Output the [X, Y] coordinate of the center of the cell containing the given text.  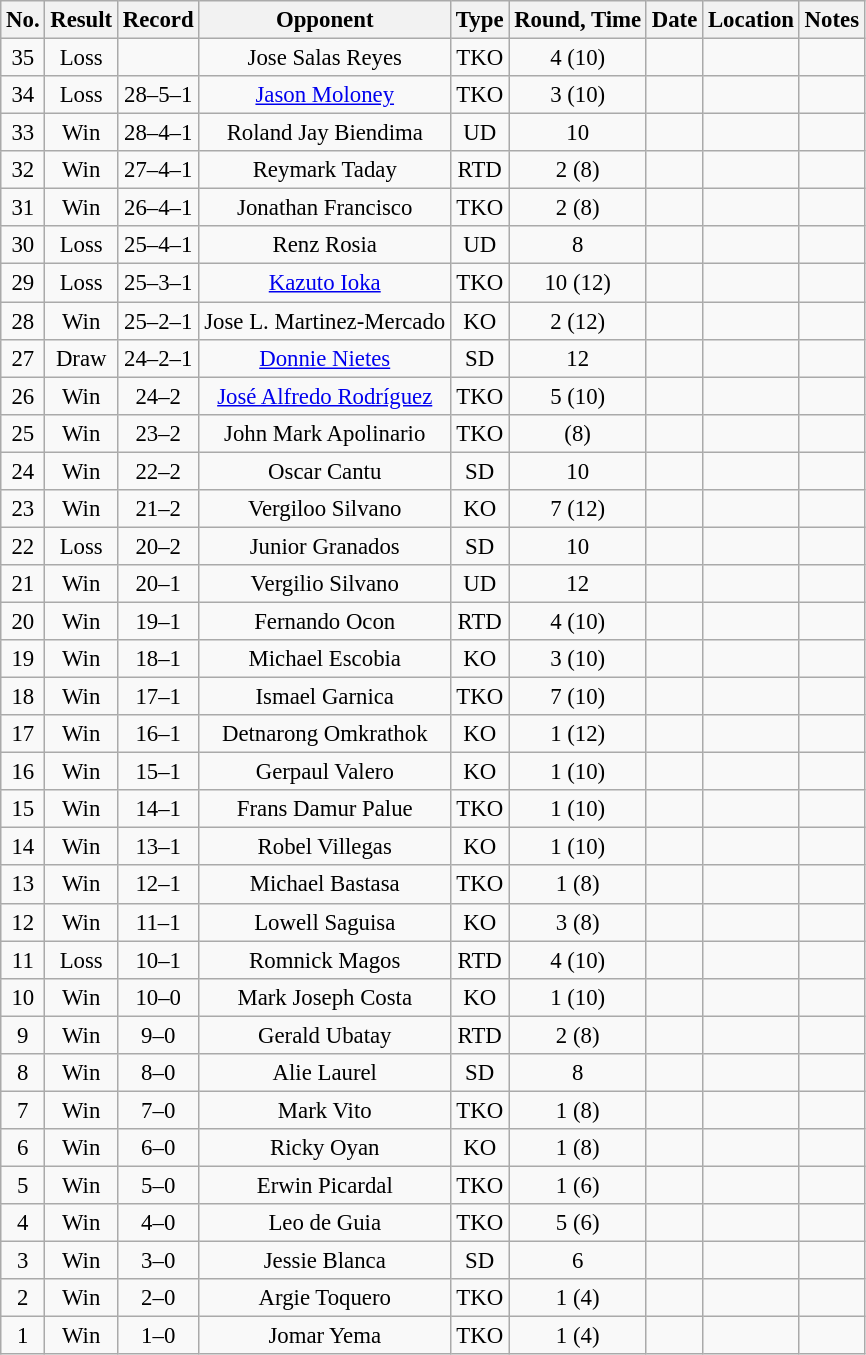
5 [23, 1185]
17–1 [158, 697]
18–1 [158, 659]
Lowell Saguisa [325, 922]
10–0 [158, 997]
2–0 [158, 1298]
Donnie Nietes [325, 358]
2 (12) [578, 321]
26 [23, 396]
15 [23, 809]
Ricky Oyan [325, 1148]
26–4–1 [158, 208]
10–1 [158, 960]
1 [23, 1336]
Type [480, 20]
Frans Damur Palue [325, 809]
Alie Laurel [325, 1073]
25 [23, 433]
Junior Granados [325, 546]
Opponent [325, 20]
3 (8) [578, 922]
Record [158, 20]
30 [23, 245]
6–0 [158, 1148]
4–0 [158, 1223]
Location [752, 20]
5 (6) [578, 1223]
25–4–1 [158, 245]
Oscar Cantu [325, 471]
29 [23, 283]
Mark Joseph Costa [325, 997]
Erwin Picardal [325, 1185]
28–4–1 [158, 133]
18 [23, 697]
17 [23, 734]
25–3–1 [158, 283]
13–1 [158, 847]
13 [23, 885]
20–2 [158, 546]
Mark Vito [325, 1110]
24 [23, 471]
(8) [578, 433]
Kazuto Ioka [325, 283]
Jose Salas Reyes [325, 58]
33 [23, 133]
27–4–1 [158, 170]
Reymark Taday [325, 170]
Jonathan Francisco [325, 208]
Jason Moloney [325, 95]
24–2–1 [158, 358]
8–0 [158, 1073]
Round, Time [578, 20]
Jomar Yema [325, 1336]
14–1 [158, 809]
24–2 [158, 396]
21–2 [158, 509]
16 [23, 772]
Result [82, 20]
19 [23, 659]
Vergilio Silvano [325, 584]
21 [23, 584]
Draw [82, 358]
7–0 [158, 1110]
1–0 [158, 1336]
23 [23, 509]
15–1 [158, 772]
Robel Villegas [325, 847]
22–2 [158, 471]
5 (10) [578, 396]
9 [23, 1035]
4 [23, 1223]
Argie Toquero [325, 1298]
19–1 [158, 621]
14 [23, 847]
28–5–1 [158, 95]
7 [23, 1110]
Jessie Blanca [325, 1261]
22 [23, 546]
No. [23, 20]
35 [23, 58]
Romnick Magos [325, 960]
12–1 [158, 885]
Notes [832, 20]
Fernando Ocon [325, 621]
Gerpaul Valero [325, 772]
Detnarong Omkrathok [325, 734]
1 (12) [578, 734]
23–2 [158, 433]
1 (6) [578, 1185]
7 (10) [578, 697]
9–0 [158, 1035]
Gerald Ubatay [325, 1035]
7 (12) [578, 509]
Vergiloo Silvano [325, 509]
34 [23, 95]
10 (12) [578, 283]
20 [23, 621]
Date [674, 20]
José Alfredo Rodríguez [325, 396]
5–0 [158, 1185]
20–1 [158, 584]
16–1 [158, 734]
25–2–1 [158, 321]
Ismael Garnica [325, 697]
31 [23, 208]
Michael Bastasa [325, 885]
John Mark Apolinario [325, 433]
11 [23, 960]
3–0 [158, 1261]
Michael Escobia [325, 659]
2 [23, 1298]
Jose L. Martinez-Mercado [325, 321]
Leo de Guia [325, 1223]
Renz Rosia [325, 245]
32 [23, 170]
3 [23, 1261]
28 [23, 321]
11–1 [158, 922]
27 [23, 358]
Roland Jay Biendima [325, 133]
